Return (X, Y) of the center of cell containing provided text 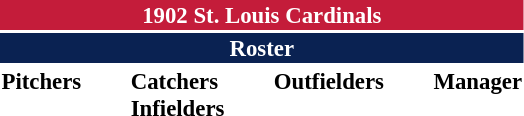
Roster (262, 48)
1902 St. Louis Cardinals (262, 15)
